From the cell containing the given text, extract its center point as (x, y) coordinate. 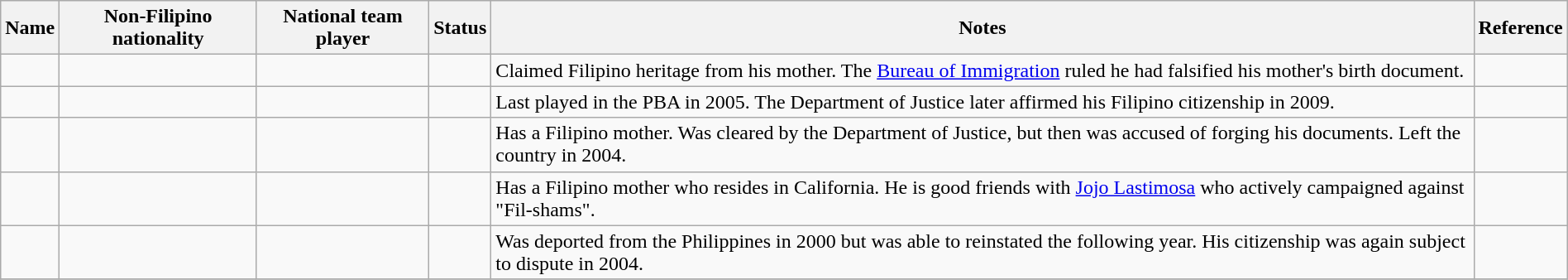
Non-Filipino nationality (159, 28)
Reference (1520, 28)
Has a Filipino mother. Was cleared by the Department of Justice, but then was accused of forging his documents. Left the country in 2004. (982, 144)
National team player (342, 28)
Status (460, 28)
Notes (982, 28)
Last played in the PBA in 2005. The Department of Justice later affirmed his Filipino citizenship in 2009. (982, 102)
Name (30, 28)
Was deported from the Philippines in 2000 but was able to reinstated the following year. His citizenship was again subject to dispute in 2004. (982, 252)
Claimed Filipino heritage from his mother. The Bureau of Immigration ruled he had falsified his mother's birth document. (982, 70)
Has a Filipino mother who resides in California. He is good friends with Jojo Lastimosa who actively campaigned against "Fil-shams". (982, 199)
